Identify which cell holds the provided text, then report its [x, y] central coordinate. 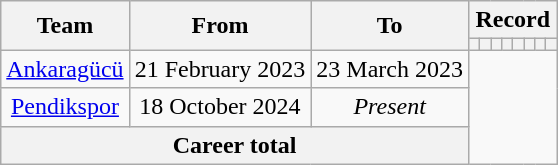
18 October 2024 [220, 107]
From [220, 26]
To [390, 26]
23 March 2023 [390, 69]
Career total [235, 145]
Present [390, 107]
Record [513, 20]
Ankaragücü [65, 69]
Pendikspor [65, 107]
21 February 2023 [220, 69]
Team [65, 26]
